Locate the cell with the specified text and output its (x, y) center coordinate. 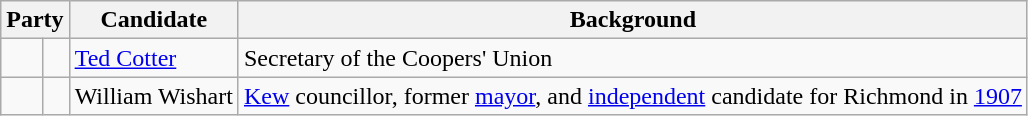
Party (35, 20)
Secretary of the Coopers' Union (632, 58)
William Wishart (154, 96)
Background (632, 20)
Ted Cotter (154, 58)
Candidate (154, 20)
Kew councillor, former mayor, and independent candidate for Richmond in 1907 (632, 96)
